Locate the cell with the specified text and output its [x, y] center coordinate. 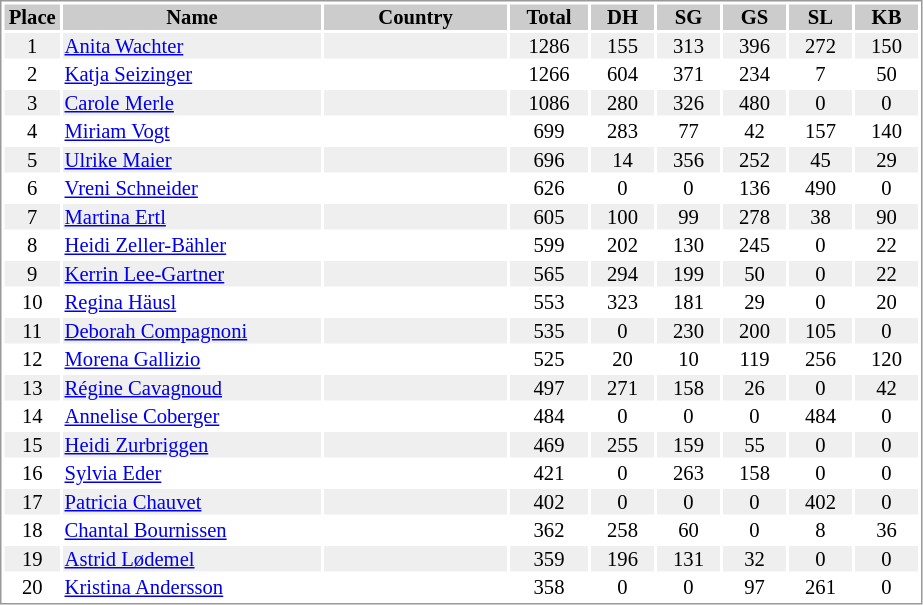
Regina Häusl [192, 303]
1086 [549, 103]
4 [32, 131]
256 [820, 359]
278 [754, 217]
480 [754, 103]
Kerrin Lee-Gartner [192, 274]
150 [886, 46]
36 [886, 531]
Sylvia Eder [192, 473]
3 [32, 103]
2 [32, 75]
11 [32, 331]
26 [754, 388]
313 [688, 46]
358 [549, 587]
131 [688, 559]
99 [688, 217]
32 [754, 559]
18 [32, 531]
553 [549, 303]
469 [549, 445]
202 [622, 245]
490 [820, 189]
230 [688, 331]
157 [820, 131]
356 [688, 160]
120 [886, 359]
326 [688, 103]
421 [549, 473]
565 [549, 274]
Vreni Schneider [192, 189]
Astrid Lødemel [192, 559]
234 [754, 75]
SL [820, 17]
371 [688, 75]
Ulrike Maier [192, 160]
599 [549, 245]
Deborah Compagnoni [192, 331]
17 [32, 502]
130 [688, 245]
15 [32, 445]
699 [549, 131]
283 [622, 131]
Total [549, 17]
Anita Wachter [192, 46]
12 [32, 359]
604 [622, 75]
Kristina Andersson [192, 587]
535 [549, 331]
261 [820, 587]
200 [754, 331]
136 [754, 189]
140 [886, 131]
605 [549, 217]
1286 [549, 46]
Miriam Vogt [192, 131]
196 [622, 559]
294 [622, 274]
19 [32, 559]
DH [622, 17]
Annelise Coberger [192, 417]
6 [32, 189]
271 [622, 388]
55 [754, 445]
Chantal Bournissen [192, 531]
Carole Merle [192, 103]
45 [820, 160]
255 [622, 445]
13 [32, 388]
199 [688, 274]
Katja Seizinger [192, 75]
272 [820, 46]
16 [32, 473]
Name [192, 17]
323 [622, 303]
5 [32, 160]
119 [754, 359]
Heidi Zeller-Bähler [192, 245]
105 [820, 331]
258 [622, 531]
Heidi Zurbriggen [192, 445]
60 [688, 531]
97 [754, 587]
100 [622, 217]
159 [688, 445]
GS [754, 17]
9 [32, 274]
Régine Cavagnoud [192, 388]
Patricia Chauvet [192, 502]
696 [549, 160]
90 [886, 217]
Morena Gallizio [192, 359]
396 [754, 46]
KB [886, 17]
1266 [549, 75]
252 [754, 160]
38 [820, 217]
359 [549, 559]
497 [549, 388]
1 [32, 46]
362 [549, 531]
245 [754, 245]
Country [416, 17]
Martina Ertl [192, 217]
77 [688, 131]
263 [688, 473]
155 [622, 46]
525 [549, 359]
SG [688, 17]
280 [622, 103]
Place [32, 17]
626 [549, 189]
181 [688, 303]
